Return [x, y] of the center of cell containing provided text 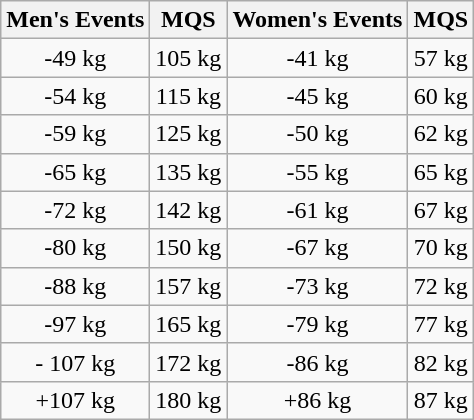
+107 kg [76, 400]
Men's Events [76, 20]
-72 kg [76, 210]
-45 kg [318, 96]
150 kg [188, 248]
67 kg [441, 210]
-88 kg [76, 286]
-79 kg [318, 324]
105 kg [188, 58]
+86 kg [318, 400]
-73 kg [318, 286]
77 kg [441, 324]
-65 kg [76, 172]
-86 kg [318, 362]
-97 kg [76, 324]
165 kg [188, 324]
-80 kg [76, 248]
-41 kg [318, 58]
-59 kg [76, 134]
-54 kg [76, 96]
142 kg [188, 210]
157 kg [188, 286]
72 kg [441, 286]
125 kg [188, 134]
57 kg [441, 58]
-49 kg [76, 58]
-67 kg [318, 248]
-55 kg [318, 172]
115 kg [188, 96]
65 kg [441, 172]
60 kg [441, 96]
62 kg [441, 134]
Women's Events [318, 20]
172 kg [188, 362]
87 kg [441, 400]
180 kg [188, 400]
- 107 kg [76, 362]
70 kg [441, 248]
-50 kg [318, 134]
-61 kg [318, 210]
135 kg [188, 172]
82 kg [441, 362]
